Detect which cell encompasses the target text, then output its (X, Y) center coordinate. 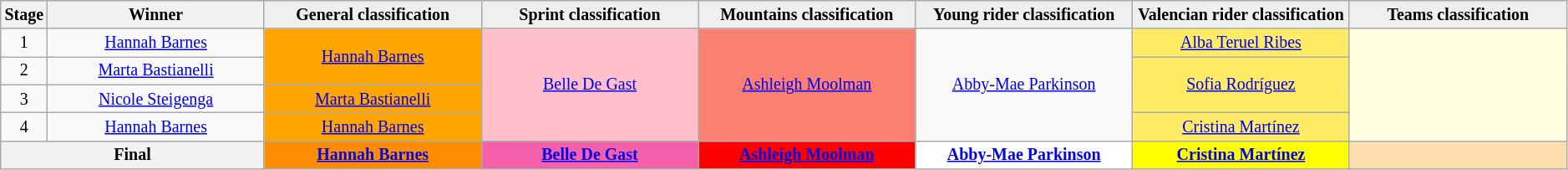
Stage (24, 15)
Sofia Rodríguez (1241, 85)
Final (133, 154)
3 (24, 99)
2 (24, 70)
General classification (373, 15)
4 (24, 127)
Young rider classification (1024, 15)
Alba Teruel Ribes (1241, 44)
1 (24, 44)
Valencian rider classification (1241, 15)
Nicole Steigenga (155, 99)
Sprint classification (590, 15)
Teams classification (1458, 15)
Winner (155, 15)
Mountains classification (807, 15)
